Scan for the cell matching the given text and deliver its [X, Y] coordinate at center. 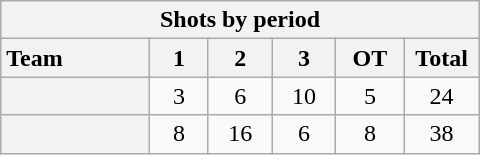
16 [240, 134]
38 [442, 134]
5 [370, 96]
Total [442, 58]
24 [442, 96]
1 [178, 58]
Team [76, 58]
Shots by period [240, 20]
10 [304, 96]
2 [240, 58]
OT [370, 58]
